Provide the (x, y) coordinate of the cell's center where the given text is located.  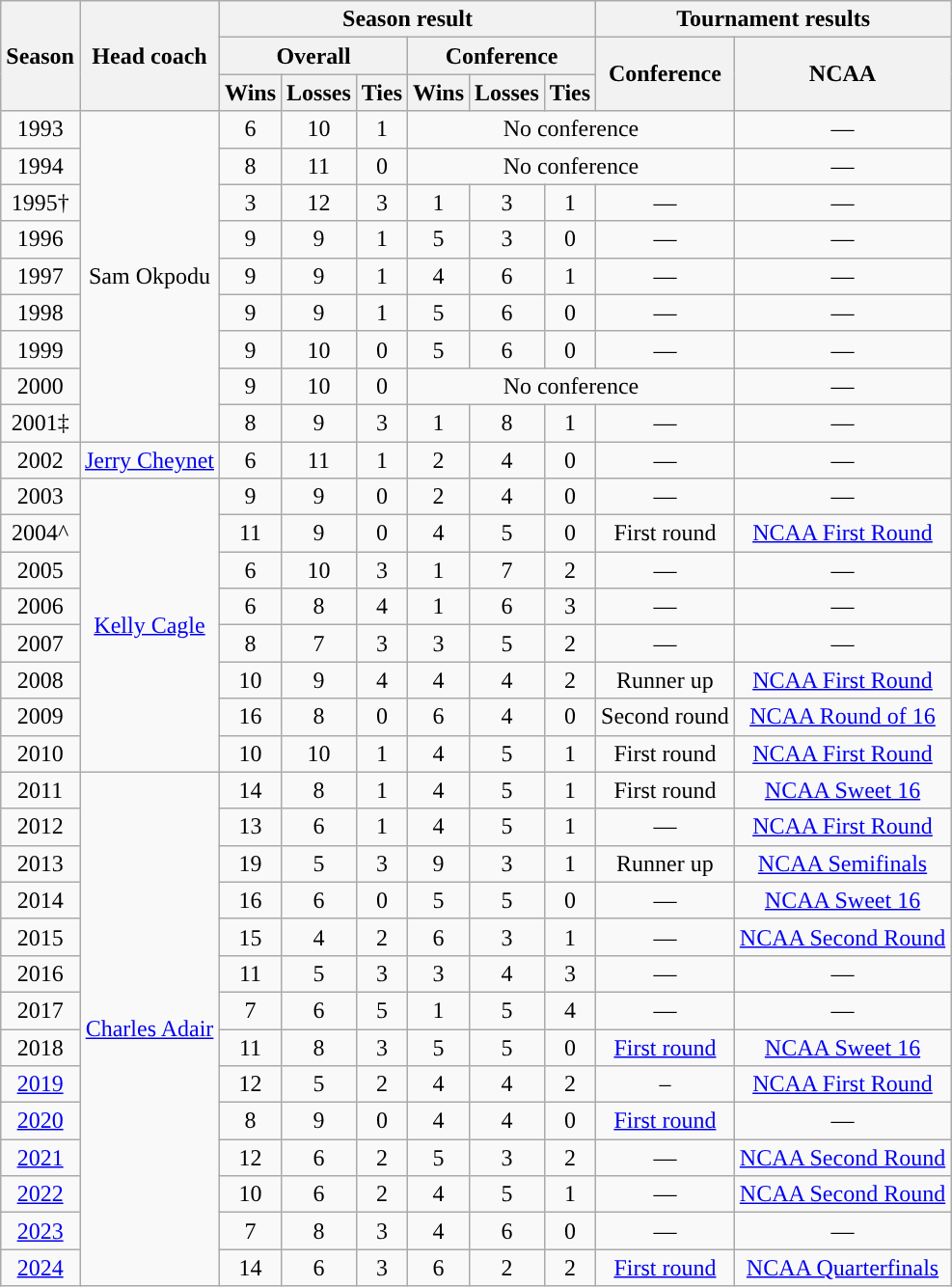
2002 (41, 460)
1995† (41, 203)
2021 (41, 1158)
NCAA (842, 74)
Tournament results (774, 19)
Jerry Cheynet (149, 460)
Sam Okpodu (149, 276)
2012 (41, 827)
2010 (41, 753)
2011 (41, 790)
1993 (41, 129)
1994 (41, 166)
2003 (41, 497)
NCAA Round of 16 (842, 717)
2014 (41, 900)
2024 (41, 1268)
1997 (41, 276)
1996 (41, 239)
Charles Adair (149, 1028)
2005 (41, 570)
2000 (41, 386)
2017 (41, 1010)
15 (251, 937)
NCAA Quarterfinals (842, 1268)
2006 (41, 607)
1998 (41, 313)
2004^ (41, 534)
2023 (41, 1231)
2015 (41, 937)
13 (251, 827)
2016 (41, 973)
Season (41, 56)
2019 (41, 1084)
Second round (666, 717)
Head coach (149, 56)
2022 (41, 1194)
NCAA Semifinals (842, 863)
Season result (408, 19)
– (666, 1084)
2008 (41, 680)
19 (251, 863)
Kelly Cagle (149, 625)
2018 (41, 1047)
2001‡ (41, 423)
2009 (41, 717)
2013 (41, 863)
1999 (41, 349)
2020 (41, 1121)
2007 (41, 643)
Overall (314, 56)
